Determine the [X, Y] coordinate at the center of the cell enclosing the given text.  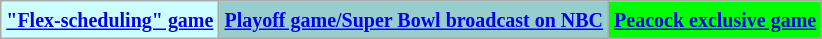
Playoff game/Super Bowl broadcast on NBC [414, 20]
"Flex-scheduling" game [110, 20]
Peacock exclusive game [716, 20]
